For the text-containing cell, return its midpoint in [X, Y] coordinate format. 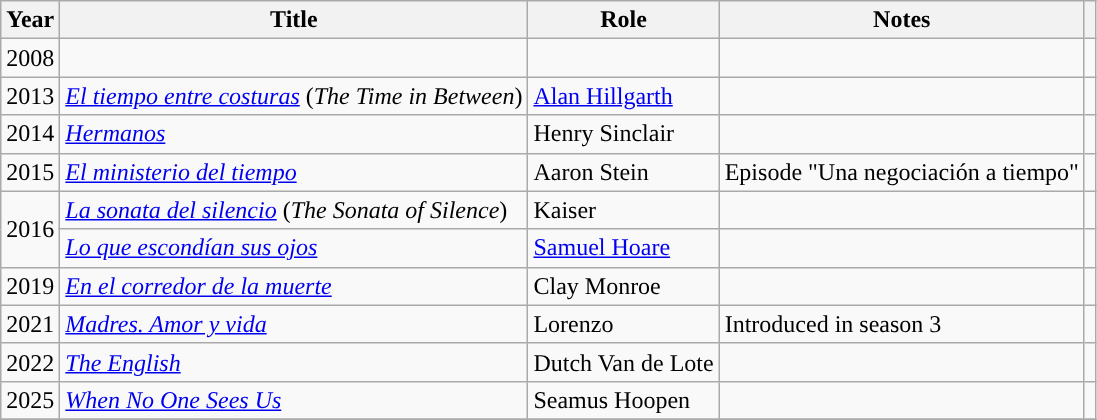
2019 [30, 286]
Alan Hillgarth [624, 96]
Dutch Van de Lote [624, 362]
El tiempo entre costuras (The Time in Between) [294, 96]
La sonata del silencio (The Sonata of Silence) [294, 210]
Henry Sinclair [624, 134]
2013 [30, 96]
Madres. Amor y vida [294, 324]
Year [30, 20]
2021 [30, 324]
Samuel Hoare [624, 248]
Lo que escondían sus ojos [294, 248]
When No One Sees Us [294, 400]
En el corredor de la muerte [294, 286]
2015 [30, 172]
Lorenzo [624, 324]
Clay Monroe [624, 286]
Seamus Hoopen [624, 400]
Role [624, 20]
Notes [902, 20]
Hermanos [294, 134]
Kaiser [624, 210]
2008 [30, 58]
Aaron Stein [624, 172]
The English [294, 362]
Introduced in season 3 [902, 324]
2025 [30, 400]
2022 [30, 362]
2014 [30, 134]
Title [294, 20]
Episode "Una negociación a tiempo" [902, 172]
El ministerio del tiempo [294, 172]
2016 [30, 229]
